Pinpoint the cell where the given text exists, returning its [x, y] midpoint coordinate. 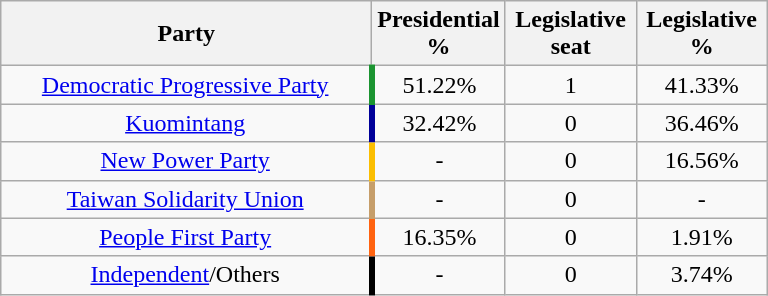
Legislative seat [570, 34]
Taiwan Solidarity Union [186, 199]
3.74% [702, 275]
Party [186, 34]
Kuomintang [186, 123]
1.91% [702, 237]
New Power Party [186, 161]
1 [570, 85]
36.46% [702, 123]
Independent/Others [186, 275]
16.35% [438, 237]
Legislative % [702, 34]
People First Party [186, 237]
Presidential % [438, 34]
16.56% [702, 161]
51.22% [438, 85]
41.33% [702, 85]
32.42% [438, 123]
Democratic Progressive Party [186, 85]
